For the text-containing cell, return its midpoint in (x, y) coordinate format. 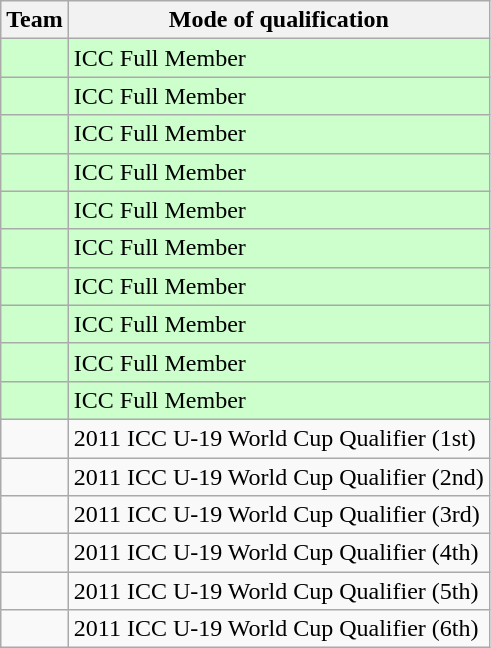
2011 ICC U-19 World Cup Qualifier (2nd) (278, 477)
2011 ICC U-19 World Cup Qualifier (6th) (278, 629)
2011 ICC U-19 World Cup Qualifier (3rd) (278, 515)
2011 ICC U-19 World Cup Qualifier (4th) (278, 553)
2011 ICC U-19 World Cup Qualifier (1st) (278, 438)
2011 ICC U-19 World Cup Qualifier (5th) (278, 591)
Mode of qualification (278, 20)
Team (35, 20)
